Capture the cell that displays the provided text and extract its (x, y) central coordinate. 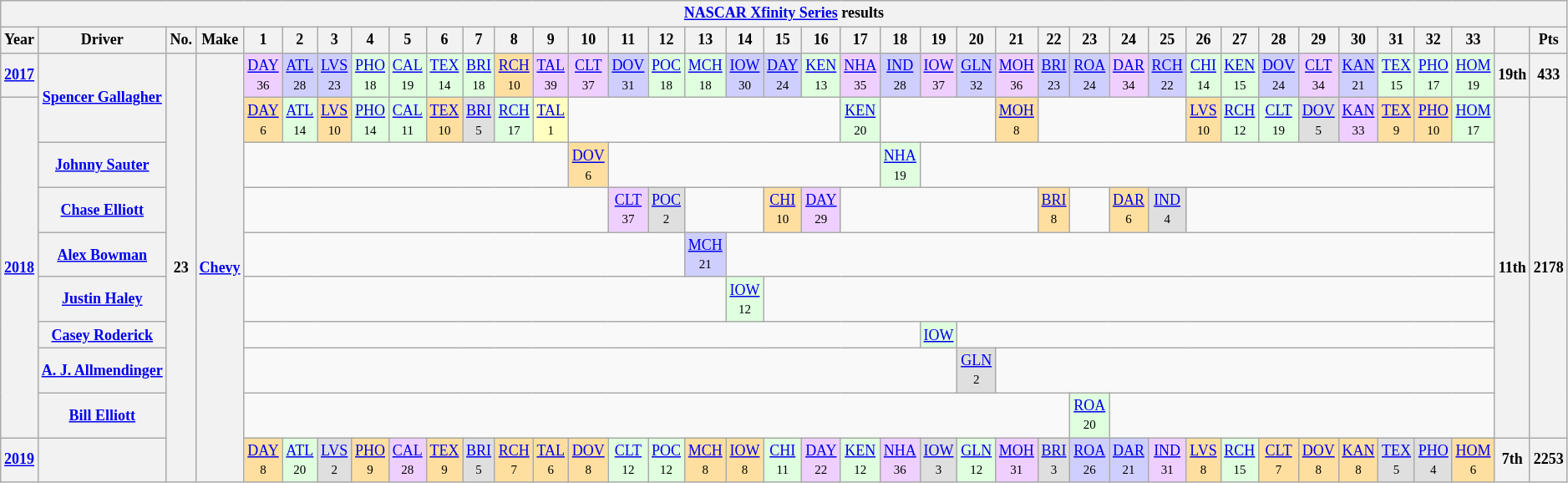
1 (263, 40)
Justin Haley (102, 299)
BRI3 (1054, 460)
KEN12 (860, 460)
ROA26 (1089, 460)
29 (1318, 40)
RCH10 (514, 75)
21 (1017, 40)
GLN32 (977, 75)
12 (667, 40)
A. J. Allmendinger (102, 370)
IND4 (1167, 210)
2178 (1549, 267)
DAY22 (821, 460)
KAN33 (1358, 120)
BRI18 (480, 75)
RCH17 (514, 120)
CHI11 (783, 460)
13 (705, 40)
CAL19 (408, 75)
DAR6 (1129, 210)
CLT19 (1279, 120)
LVS2 (334, 460)
IOW30 (745, 75)
ROA20 (1089, 415)
CHI10 (783, 210)
2 (300, 40)
PHO18 (371, 75)
MCH21 (705, 255)
2019 (20, 460)
LVS23 (334, 75)
KEN20 (860, 120)
20 (977, 40)
15 (783, 40)
IOW8 (745, 460)
RCH22 (1167, 75)
25 (1167, 40)
RCH7 (514, 460)
BRI8 (1054, 210)
IND31 (1167, 460)
DAY24 (783, 75)
31 (1397, 40)
TEX10 (444, 120)
RCH12 (1240, 120)
No. (180, 40)
4 (371, 40)
19th (1512, 75)
CAL28 (408, 460)
Alex Bowman (102, 255)
MCH8 (705, 460)
6 (444, 40)
DAY36 (263, 75)
KEN13 (821, 75)
PHO9 (371, 460)
24 (1129, 40)
3 (334, 40)
33 (1474, 40)
POC2 (667, 210)
TEX5 (1397, 460)
Year (20, 40)
IOW12 (745, 299)
9 (551, 40)
CLT34 (1318, 75)
TAL6 (551, 460)
ATL20 (300, 460)
MOH36 (1017, 75)
POC12 (667, 460)
DAR21 (1129, 460)
27 (1240, 40)
DOV6 (588, 165)
LVS8 (1203, 460)
TAL1 (551, 120)
POC18 (667, 75)
GLN12 (977, 460)
CAL11 (408, 120)
PHO17 (1434, 75)
2018 (20, 267)
8 (514, 40)
11th (1512, 267)
26 (1203, 40)
TEX14 (444, 75)
NHA19 (900, 165)
Driver (102, 40)
2017 (20, 75)
DOV24 (1279, 75)
Make (220, 40)
16 (821, 40)
18 (900, 40)
MOH31 (1017, 460)
433 (1549, 75)
KAN8 (1358, 460)
DAY6 (263, 120)
DAY8 (263, 460)
PHO14 (371, 120)
10 (588, 40)
30 (1358, 40)
22 (1054, 40)
MCH18 (705, 75)
Bill Elliott (102, 415)
PHO10 (1434, 120)
HOM19 (1474, 75)
14 (745, 40)
ROA24 (1089, 75)
ATL14 (300, 120)
CHI14 (1203, 75)
IND28 (900, 75)
Casey Roderick (102, 334)
DAR34 (1129, 75)
28 (1279, 40)
ATL28 (300, 75)
7th (1512, 460)
TAL39 (551, 75)
17 (860, 40)
5 (408, 40)
GLN2 (977, 370)
DOV31 (628, 75)
CLT7 (1279, 460)
DOV5 (1318, 120)
NHA36 (900, 460)
NASCAR Xfinity Series results (784, 13)
Chase Elliott (102, 210)
TEX15 (1397, 75)
32 (1434, 40)
IOW (939, 334)
IOW3 (939, 460)
BRI23 (1054, 75)
DAY29 (821, 210)
Spencer Gallagher (102, 97)
2253 (1549, 460)
19 (939, 40)
HOM17 (1474, 120)
Johnny Sauter (102, 165)
NHA35 (860, 75)
KAN21 (1358, 75)
MOH8 (1017, 120)
PHO4 (1434, 460)
7 (480, 40)
CLT12 (628, 460)
11 (628, 40)
HOM6 (1474, 460)
RCH15 (1240, 460)
Pts (1549, 40)
KEN15 (1240, 75)
IOW37 (939, 75)
Chevy (220, 267)
